Determine the [X, Y] coordinate at the center of the cell enclosing the given text.  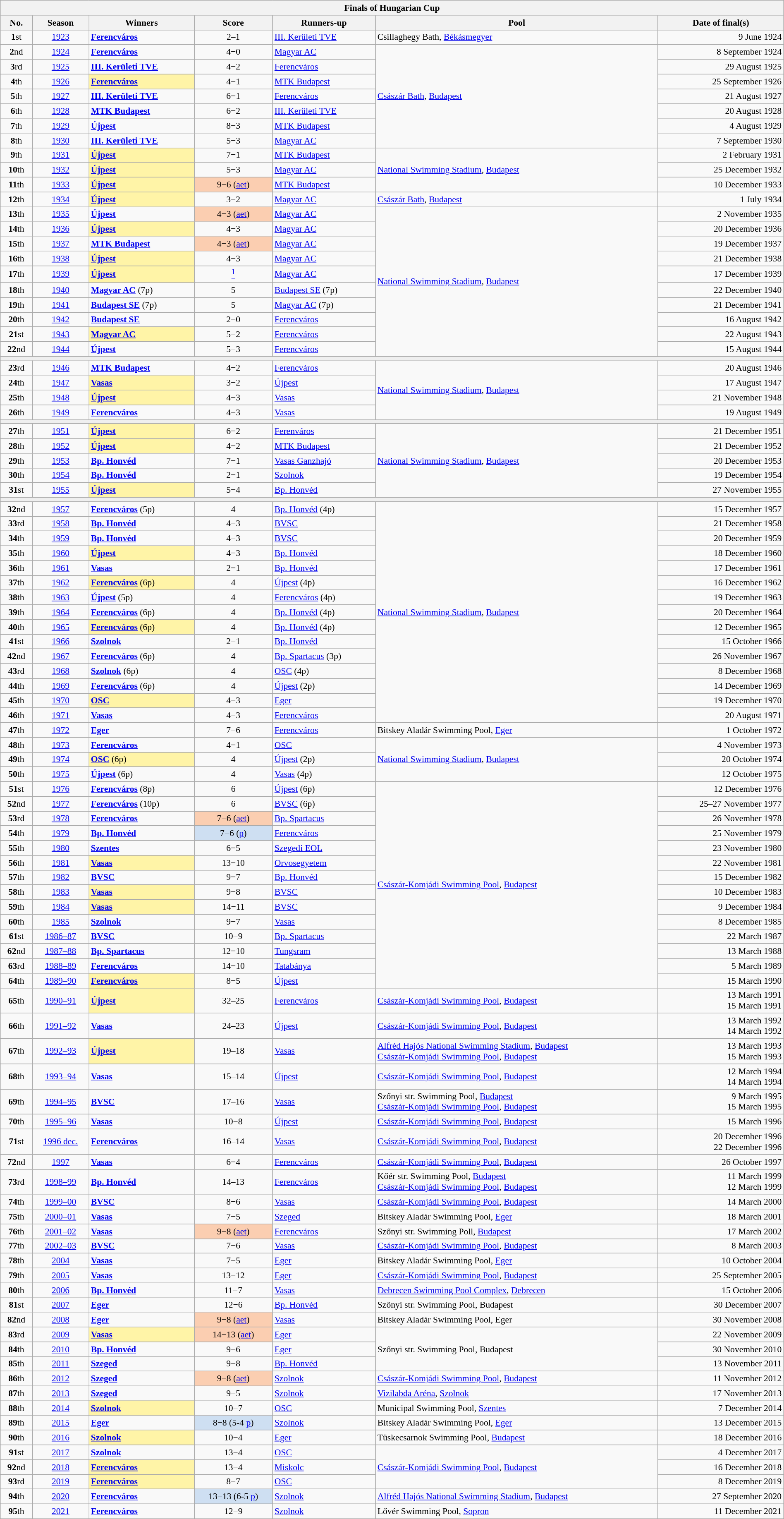
2−0 [233, 320]
7 September 1930 [721, 141]
8−5 [233, 981]
2016 [60, 1438]
37th [17, 583]
14–13 [233, 1181]
Finals of Hungarian Cup [392, 8]
Alfréd Hajós National Swimming Stadium, Budapest [517, 1497]
76th [17, 1231]
15 March 1996 [721, 1122]
2014 [60, 1408]
10 December 1983 [721, 892]
11th [17, 185]
15 October 1966 [721, 642]
2018 [60, 1467]
5−4 [233, 490]
5th [17, 96]
Orvosegyetem [324, 863]
1995–96 [60, 1122]
1989–90 [60, 981]
1979 [60, 834]
10−8 [233, 1122]
10 December 1933 [721, 185]
1943 [60, 335]
12 October 1975 [721, 774]
88th [17, 1408]
68th [17, 1076]
94th [17, 1497]
1930 [60, 141]
1978 [60, 819]
17 December 1939 [721, 274]
1935 [60, 214]
8 March 2003 [721, 1246]
1925 [60, 67]
10−9 [233, 937]
8−6 [233, 1202]
66th [17, 1026]
Alfréd Hajós National Swimming Stadium, BudapestCsászár-Komjádi Swimming Pool, Budapest [517, 1052]
10−4 [233, 1438]
13−13 (6-5 p) [233, 1497]
1944 [60, 349]
21 December 1958 [721, 524]
8−3 [233, 126]
35th [17, 553]
23 November 1980 [721, 848]
1924 [60, 52]
25 December 1932 [721, 170]
9 March 199515 March 1995 [721, 1102]
22nd [17, 349]
78th [17, 1261]
17 November 2013 [721, 1394]
25th [17, 398]
20 October 1974 [721, 759]
18th [17, 290]
80th [17, 1290]
13th [17, 214]
11−7 [233, 1290]
1996 dec. [60, 1142]
Runners-up [324, 23]
9−6 (aet) [233, 185]
1988–89 [60, 966]
50th [17, 774]
92nd [17, 1467]
Municipal Swimming Pool, Szentes [517, 1408]
Budapest SE [141, 320]
57th [17, 877]
34th [17, 539]
48th [17, 745]
Winners [141, 23]
1953 [60, 461]
Vizilabda Aréna, Szolnok [517, 1394]
Debrecen Swimming Pool Complex, Debrecen [517, 1290]
1966 [60, 642]
21 December 1941 [721, 305]
Tüskecsarnok Swimming Pool, Budapest [517, 1438]
2012 [60, 1379]
16th [17, 259]
15 March 1990 [721, 981]
4 December 2017 [721, 1452]
1927 [60, 96]
1951 [60, 431]
1983 [60, 892]
30 November 2010 [721, 1349]
13 March 199315 March 1993 [721, 1052]
26 October 1997 [721, 1162]
1947 [60, 383]
1977 [60, 804]
90th [17, 1438]
1941 [60, 305]
1940 [60, 290]
1962 [60, 583]
8−8 (5-4 p) [233, 1423]
43rd [17, 671]
2 February 1931 [721, 155]
1931 [60, 155]
73rd [17, 1181]
4 November 1973 [721, 745]
1961 [60, 568]
21 August 1927 [721, 96]
8 September 1924 [721, 52]
20 December 199622 December 1996 [721, 1142]
2021 [60, 1512]
1975 [60, 774]
12 December 1976 [721, 789]
9 December 1984 [721, 907]
Vasas (4p) [324, 774]
1985 [60, 922]
13 March 199115 March 1991 [721, 1000]
82nd [17, 1320]
51st [17, 789]
2017 [60, 1452]
1st [17, 37]
72nd [17, 1162]
69th [17, 1102]
2–1 [233, 37]
1965 [60, 627]
1959 [60, 539]
1999–00 [60, 1202]
Ferencváros (8p) [141, 789]
19 December 1970 [721, 701]
Pool [517, 23]
1971 [60, 716]
3rd [17, 67]
4th [17, 81]
OSC (4p) [324, 671]
Tungsram [324, 951]
1929 [60, 126]
Szegedi EOL [324, 848]
58th [17, 892]
13−12 [233, 1276]
85th [17, 1364]
28th [17, 446]
2009 [60, 1335]
22 November 2009 [721, 1335]
1928 [60, 111]
15–14 [233, 1076]
Ferencváros (10p) [141, 804]
1980 [60, 848]
1972 [60, 730]
1 October 1972 [721, 730]
39th [17, 612]
27 November 1955 [721, 490]
1 [233, 274]
15th [17, 244]
75th [17, 1217]
15 December 1982 [721, 877]
13−10 [233, 863]
46th [17, 716]
67th [17, 1052]
1955 [60, 490]
1948 [60, 398]
32–25 [233, 1000]
Újpest (4p) [324, 583]
25 November 1979 [721, 834]
7th [17, 126]
Szentes [141, 848]
20 December 1936 [721, 229]
27th [17, 431]
5 March 1989 [721, 966]
Ferencváros (4p) [324, 598]
Tatabánya [324, 966]
59th [17, 907]
84th [17, 1349]
30th [17, 475]
19 August 1949 [721, 412]
1998–99 [60, 1181]
20 December 1953 [721, 461]
19–18 [233, 1052]
20 August 1928 [721, 111]
Season [60, 23]
Szőnyi str. Swimming Pool, BudapestCsászár-Komjádi Swimming Pool, Budapest [517, 1102]
2015 [60, 1423]
Ferencváros (5p) [141, 509]
1934 [60, 199]
16 December 2018 [721, 1467]
21 November 1948 [721, 398]
1967 [60, 656]
70th [17, 1122]
2007 [60, 1305]
1987–88 [60, 951]
64th [17, 981]
2020 [60, 1497]
1923 [60, 37]
1932 [60, 170]
14 March 2000 [721, 1202]
17 March 2002 [721, 1231]
86th [17, 1379]
Szolnok (6p) [141, 671]
1942 [60, 320]
10−7 [233, 1408]
1982 [60, 877]
Bp. Spartacus (3p) [324, 656]
45th [17, 701]
12−9 [233, 1512]
93rd [17, 1482]
29th [17, 461]
1986–87 [60, 937]
1936 [60, 229]
9 June 1924 [721, 37]
1970 [60, 701]
1968 [60, 671]
8 December 1985 [721, 922]
1958 [60, 524]
42nd [17, 656]
30 December 2007 [721, 1305]
2005 [60, 1276]
23rd [17, 368]
14−10 [233, 966]
2008 [60, 1320]
9th [17, 155]
21st [17, 335]
Kőér str. Swimming Pool, BudapestCsászár-Komjádi Swimming Pool, Budapest [517, 1181]
1946 [60, 368]
1964 [60, 612]
30 November 2008 [721, 1320]
81st [17, 1305]
2nd [17, 52]
1926 [60, 81]
87th [17, 1394]
1933 [60, 185]
95th [17, 1512]
21 December 1951 [721, 431]
19th [17, 305]
22 November 1981 [721, 863]
21 December 1952 [721, 446]
Csillaghegy Bath, Békásmegyer [517, 37]
1990–91 [60, 1000]
47th [17, 730]
71st [17, 1142]
20 August 1946 [721, 368]
Ferenváros [324, 431]
12−10 [233, 951]
8 December 1968 [721, 671]
1976 [60, 789]
13 November 2011 [721, 1364]
14th [17, 229]
79th [17, 1276]
27 September 2020 [721, 1497]
1937 [60, 244]
18 March 2001 [721, 1217]
26 November 1978 [721, 819]
1952 [60, 446]
14 December 1969 [721, 686]
6−1 [233, 96]
32nd [17, 509]
19 December 1954 [721, 475]
33rd [17, 524]
19 December 1963 [721, 598]
Újpest (5p) [141, 598]
12 March 199414 March 1994 [721, 1076]
24th [17, 383]
60th [17, 922]
1949 [60, 412]
18 December 2016 [721, 1438]
1984 [60, 907]
25 September 2005 [721, 1276]
49th [17, 759]
4 August 1929 [721, 126]
29 August 1925 [721, 67]
89th [17, 1423]
1939 [60, 274]
16 August 1942 [721, 320]
6th [17, 111]
25–27 November 1977 [721, 804]
12−6 [233, 1305]
22 August 1943 [721, 335]
7−6 (p) [233, 834]
1957 [60, 509]
4−0 [233, 52]
6−4 [233, 1162]
Miskolc [324, 1467]
7−6 (aet) [233, 819]
1994–95 [60, 1102]
13 March 199214 March 1992 [721, 1026]
54th [17, 834]
2011 [60, 1364]
Szőnyi str. Swimming Poll, Budapest [517, 1231]
2 November 1935 [721, 214]
OSC (6p) [141, 759]
Lővér Swimming Pool, Sopron [517, 1512]
1963 [60, 598]
1992–93 [60, 1052]
38th [17, 598]
18 December 1960 [721, 553]
17–16 [233, 1102]
5−2 [233, 335]
16–14 [233, 1142]
25 September 1926 [721, 81]
9−6 [233, 1349]
17th [17, 274]
31st [17, 490]
2004 [60, 1261]
12 December 1965 [721, 627]
26th [17, 412]
11 December 2021 [721, 1512]
20 December 1964 [721, 612]
91st [17, 1452]
11 November 2012 [721, 1379]
2010 [60, 1349]
22 March 1987 [721, 937]
16 December 1962 [721, 583]
11 March 199912 March 1999 [721, 1181]
53rd [17, 819]
55th [17, 848]
56th [17, 863]
6−5 [233, 848]
26 November 1967 [721, 656]
14−11 [233, 907]
BVSC (6p) [324, 804]
Vasas Ganzhajó [324, 461]
22 December 1940 [721, 290]
Score [233, 23]
1991–92 [60, 1026]
10 October 2004 [721, 1261]
1954 [60, 475]
65th [17, 1000]
21 December 1938 [721, 259]
52nd [17, 804]
40th [17, 627]
1 July 1934 [721, 199]
1974 [60, 759]
1973 [60, 745]
24–23 [233, 1026]
2019 [60, 1482]
1993–94 [60, 1076]
2013 [60, 1394]
20 December 1959 [721, 539]
10th [17, 170]
1969 [60, 686]
8 December 2019 [721, 1482]
2001–02 [60, 1231]
62nd [17, 951]
14−13 (aet) [233, 1335]
2000–01 [60, 1217]
44th [17, 686]
8th [17, 141]
13 March 1988 [721, 951]
2006 [60, 1290]
61st [17, 937]
15 October 2006 [721, 1290]
17 August 1947 [721, 383]
15 December 1957 [721, 509]
Date of final(s) [721, 23]
77th [17, 1246]
7 December 2014 [721, 1408]
1938 [60, 259]
1960 [60, 553]
36th [17, 568]
17 December 1961 [721, 568]
8−7 [233, 1482]
74th [17, 1202]
No. [17, 23]
41st [17, 642]
1981 [60, 863]
13 December 2015 [721, 1423]
19 December 1937 [721, 244]
12th [17, 199]
20th [17, 320]
9−5 [233, 1394]
1997 [60, 1162]
2002–03 [60, 1246]
20 August 1971 [721, 716]
63rd [17, 966]
83rd [17, 1335]
15 August 1944 [721, 349]
